Detect which cell encompasses the target text, then output its [x, y] center coordinate. 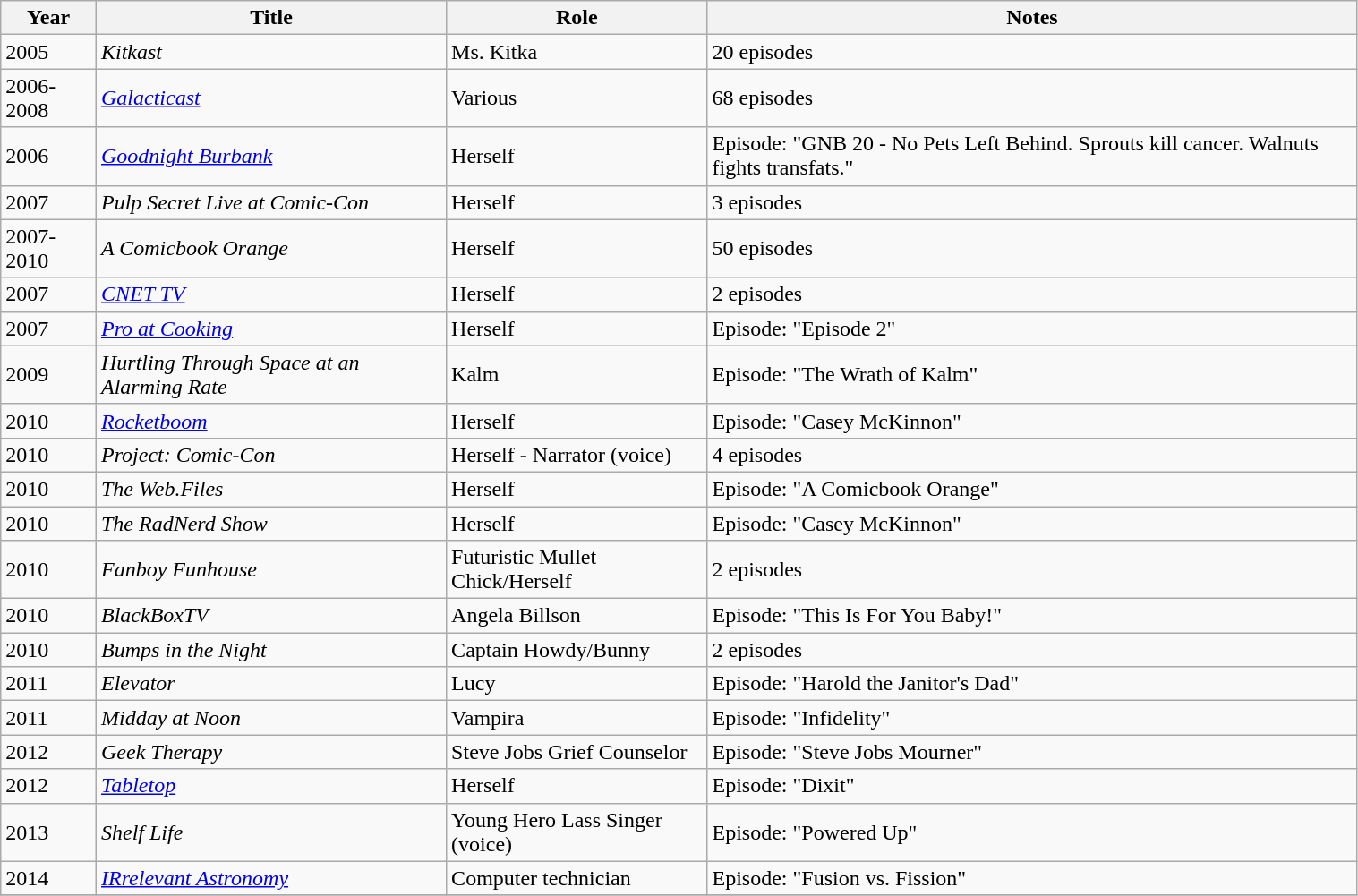
Kalm [577, 374]
Episode: "A Comicbook Orange" [1032, 489]
CNET TV [270, 294]
Episode: "Harold the Janitor's Dad" [1032, 684]
Episode: "Fusion vs. Fission" [1032, 878]
Episode: "Episode 2" [1032, 329]
Episode: "The Wrath of Kalm" [1032, 374]
Vampira [577, 718]
Episode: "Steve Jobs Mourner" [1032, 752]
Computer technician [577, 878]
Young Hero Lass Singer (voice) [577, 832]
Herself - Narrator (voice) [577, 455]
Goodnight Burbank [270, 156]
Various [577, 98]
Geek Therapy [270, 752]
Angela Billson [577, 616]
2013 [48, 832]
BlackBoxTV [270, 616]
4 episodes [1032, 455]
Title [270, 18]
Role [577, 18]
68 episodes [1032, 98]
IRrelevant Astronomy [270, 878]
20 episodes [1032, 52]
Project: Comic-Con [270, 455]
Lucy [577, 684]
2014 [48, 878]
2006 [48, 156]
The Web.Files [270, 489]
Episode: "GNB 20 - No Pets Left Behind. Sprouts kill cancer. Walnuts fights transfats." [1032, 156]
Galacticast [270, 98]
Bumps in the Night [270, 650]
2007-2010 [48, 249]
Episode: "Powered Up" [1032, 832]
Kitkast [270, 52]
Futuristic Mullet Chick/Herself [577, 569]
3 episodes [1032, 202]
Steve Jobs Grief Counselor [577, 752]
Episode: "Infidelity" [1032, 718]
Elevator [270, 684]
Ms. Kitka [577, 52]
2006-2008 [48, 98]
50 episodes [1032, 249]
Fanboy Funhouse [270, 569]
Hurtling Through Space at an Alarming Rate [270, 374]
Rocketboom [270, 421]
Pulp Secret Live at Comic-Con [270, 202]
Episode: "Dixit" [1032, 786]
2005 [48, 52]
Year [48, 18]
Notes [1032, 18]
2009 [48, 374]
Pro at Cooking [270, 329]
Episode: "This Is For You Baby!" [1032, 616]
A Comicbook Orange [270, 249]
Tabletop [270, 786]
Midday at Noon [270, 718]
The RadNerd Show [270, 524]
Captain Howdy/Bunny [577, 650]
Shelf Life [270, 832]
